From the cell containing the given text, extract its center point as [x, y] coordinate. 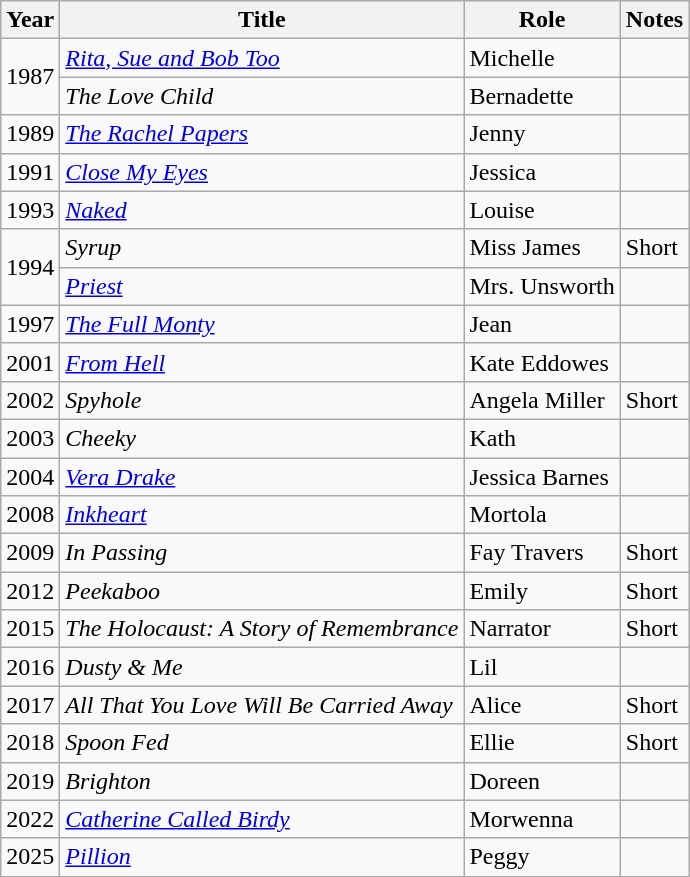
2009 [30, 553]
1997 [30, 324]
Pillion [262, 857]
The Love Child [262, 96]
Angela Miller [542, 400]
Spoon Fed [262, 743]
1993 [30, 210]
Narrator [542, 629]
Syrup [262, 248]
Ellie [542, 743]
The Holocaust: A Story of Remembrance [262, 629]
Lil [542, 667]
Rita, Sue and Bob Too [262, 58]
The Rachel Papers [262, 134]
Brighton [262, 781]
All That You Love Will Be Carried Away [262, 705]
Miss James [542, 248]
1989 [30, 134]
In Passing [262, 553]
2022 [30, 819]
Peekaboo [262, 591]
Bernadette [542, 96]
Jessica [542, 172]
1987 [30, 77]
Michelle [542, 58]
Priest [262, 286]
2017 [30, 705]
2012 [30, 591]
2016 [30, 667]
1991 [30, 172]
The Full Monty [262, 324]
2001 [30, 362]
Alice [542, 705]
Morwenna [542, 819]
2002 [30, 400]
1994 [30, 267]
Kath [542, 438]
2008 [30, 515]
Title [262, 20]
Fay Travers [542, 553]
Role [542, 20]
2025 [30, 857]
Year [30, 20]
Spyhole [262, 400]
From Hell [262, 362]
2015 [30, 629]
2003 [30, 438]
Vera Drake [262, 477]
2004 [30, 477]
Naked [262, 210]
Louise [542, 210]
Jean [542, 324]
Peggy [542, 857]
Close My Eyes [262, 172]
Emily [542, 591]
Jenny [542, 134]
Notes [654, 20]
Inkheart [262, 515]
Doreen [542, 781]
Dusty & Me [262, 667]
Jessica Barnes [542, 477]
Cheeky [262, 438]
2018 [30, 743]
Mrs. Unsworth [542, 286]
2019 [30, 781]
Catherine Called Birdy [262, 819]
Kate Eddowes [542, 362]
Mortola [542, 515]
